Extract the [x, y] coordinate from the center of the cell holding the provided text.  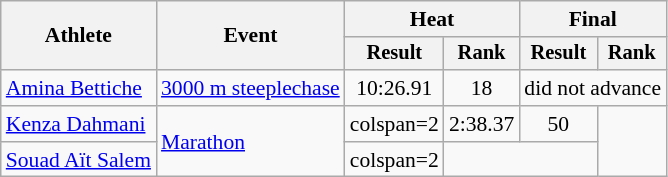
3000 m steeplechase [250, 88]
Marathon [250, 142]
50 [558, 124]
Final [592, 19]
18 [482, 88]
10:26.91 [394, 88]
Event [250, 36]
Amina Bettiche [78, 88]
2:38.37 [482, 124]
colspan=2 [394, 124]
Heat [432, 19]
Athlete [78, 36]
Kenza Dahmani [78, 124]
did not advance [592, 88]
